Output the (X, Y) coordinate of the center of the cell containing the given text.  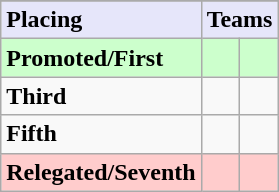
Promoted/First (101, 58)
Teams (240, 20)
Third (101, 96)
Fifth (101, 134)
Relegated/Seventh (101, 172)
Placing (101, 20)
